Return the (X, Y) coordinate for the center point of the cell that contains the specified text.  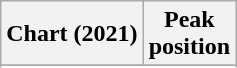
Peakposition (189, 34)
Chart (2021) (72, 34)
